Search for the cell housing the specified text and yield its (x, y) center coordinate. 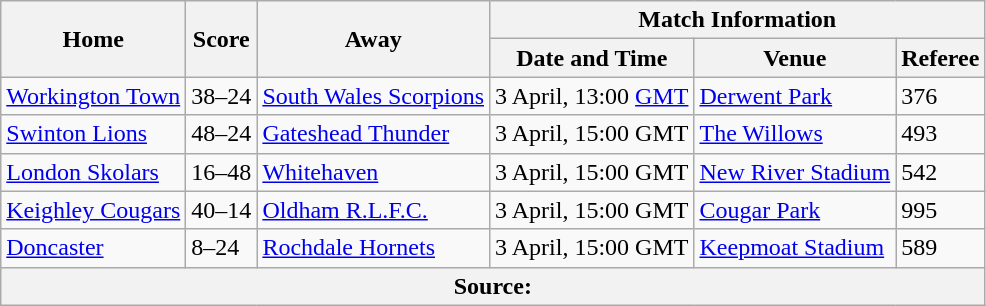
Away (374, 39)
493 (940, 134)
Date and Time (592, 58)
Cougar Park (795, 210)
New River Stadium (795, 172)
3 April, 13:00 GMT (592, 96)
38–24 (222, 96)
542 (940, 172)
Oldham R.L.F.C. (374, 210)
London Skolars (94, 172)
48–24 (222, 134)
Keighley Cougars (94, 210)
The Willows (795, 134)
Score (222, 39)
40–14 (222, 210)
Rochdale Hornets (374, 248)
995 (940, 210)
Home (94, 39)
Match Information (738, 20)
8–24 (222, 248)
Source: (493, 286)
Workington Town (94, 96)
Venue (795, 58)
16–48 (222, 172)
Whitehaven (374, 172)
South Wales Scorpions (374, 96)
Referee (940, 58)
589 (940, 248)
Doncaster (94, 248)
Derwent Park (795, 96)
376 (940, 96)
Keepmoat Stadium (795, 248)
Gateshead Thunder (374, 134)
Swinton Lions (94, 134)
